Provide the [x, y] coordinate of the cell's center where the given text is located.  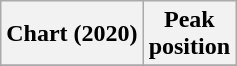
Chart (2020) [72, 34]
Peakposition [189, 34]
